Output the (x, y) coordinate of the center of the cell containing the given text.  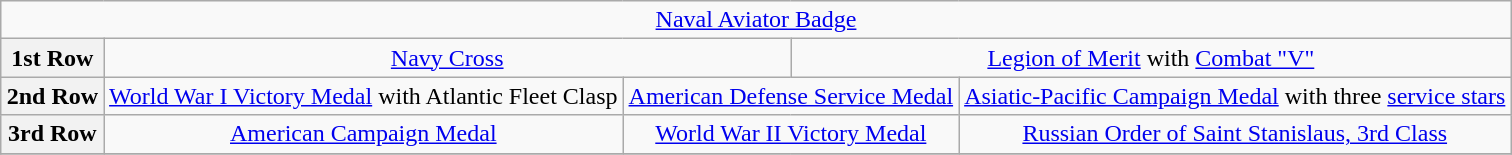
2nd Row (52, 96)
Russian Order of Saint Stanislaus, 3rd Class (1235, 134)
3rd Row (52, 134)
Naval Aviator Badge (756, 20)
World War I Victory Medal with Atlantic Fleet Clasp (364, 96)
American Defense Service Medal (791, 96)
Navy Cross (448, 58)
American Campaign Medal (364, 134)
Legion of Merit with Combat "V" (1151, 58)
Asiatic-Pacific Campaign Medal with three service stars (1235, 96)
1st Row (52, 58)
World War II Victory Medal (791, 134)
